Scan for the cell matching the given text and deliver its (X, Y) coordinate at center. 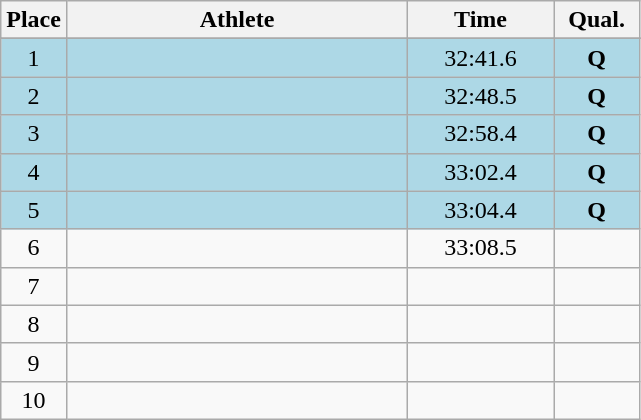
33:08.5 (481, 248)
7 (34, 286)
6 (34, 248)
5 (34, 210)
Time (481, 20)
8 (34, 324)
Qual. (597, 20)
32:58.4 (481, 134)
9 (34, 362)
Athlete (236, 20)
1 (34, 58)
4 (34, 172)
Place (34, 20)
2 (34, 96)
3 (34, 134)
33:04.4 (481, 210)
32:48.5 (481, 96)
10 (34, 400)
33:02.4 (481, 172)
32:41.6 (481, 58)
